Return the (X, Y) coordinate for the center point of the cell that contains the specified text.  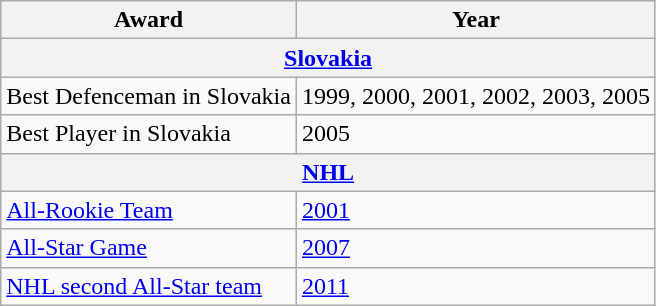
Award (149, 20)
NHL second All-Star team (149, 286)
2005 (476, 134)
2001 (476, 210)
Slovakia (328, 58)
2007 (476, 248)
All-Star Game (149, 248)
Year (476, 20)
All-Rookie Team (149, 210)
NHL (328, 172)
Best Defenceman in Slovakia (149, 96)
2011 (476, 286)
1999, 2000, 2001, 2002, 2003, 2005 (476, 96)
Best Player in Slovakia (149, 134)
